From the cell containing the given text, extract its center point as [x, y] coordinate. 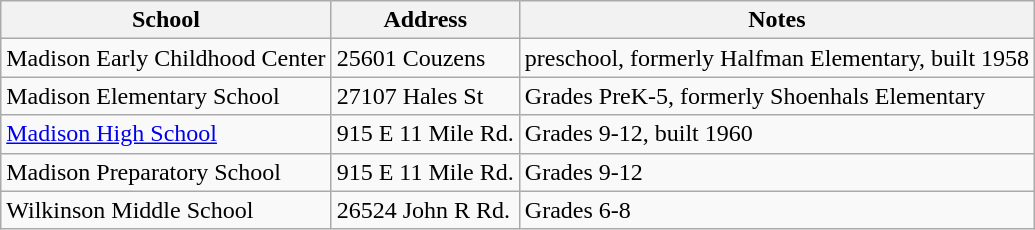
Wilkinson Middle School [166, 210]
preschool, formerly Halfman Elementary, built 1958 [776, 58]
Grades PreK-5, formerly Shoenhals Elementary [776, 96]
Grades 6-8 [776, 210]
27107 Hales St [425, 96]
Madison Preparatory School [166, 172]
Address [425, 20]
26524 John R Rd. [425, 210]
Notes [776, 20]
25601 Couzens [425, 58]
School [166, 20]
Madison Elementary School [166, 96]
Grades 9-12 [776, 172]
Madison Early Childhood Center [166, 58]
Grades 9-12, built 1960 [776, 134]
Madison High School [166, 134]
